Detect which cell encompasses the target text, then output its [X, Y] center coordinate. 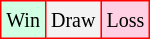
Win [24, 20]
Loss [126, 20]
Draw [72, 20]
